Search for the cell housing the specified text and yield its [x, y] center coordinate. 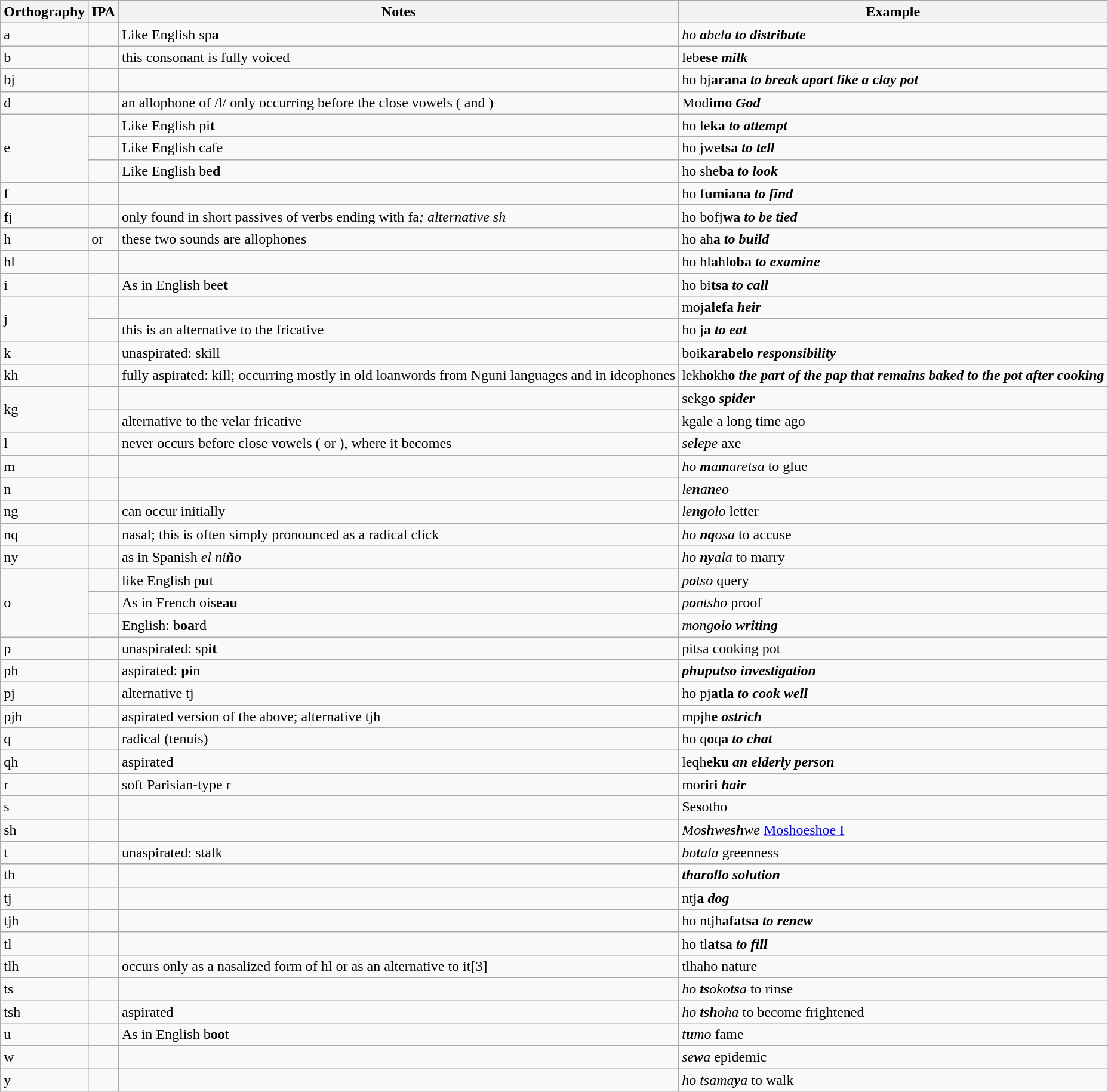
mongolo writing [893, 625]
ho jwetsa to tell [893, 148]
Modimo God [893, 103]
qh [44, 762]
a [44, 35]
ho tshoha to become frightened [893, 1012]
aspirated version of the above; alternative tjh [398, 716]
Like English pit [398, 125]
occurs only as a nasalized form of hl or as an alternative to it[3] [398, 966]
only found in short passives of verbs ending with fa; alternative sh [398, 216]
tl [44, 943]
English: board [398, 625]
q [44, 739]
tharollo solution [893, 875]
tj [44, 898]
ho ja to eat [893, 330]
tlhaho nature [893, 966]
this is an alternative to the fricative [398, 330]
ho nqosa to accuse [893, 534]
radical (tenuis) [398, 739]
Notes [398, 12]
ny [44, 557]
lebese milk [893, 57]
nasal; this is often simply pronounced as a radical click [398, 534]
h [44, 239]
ts [44, 989]
ho bitsa to call [893, 285]
this consonant is fully voiced [398, 57]
Like English spa [398, 35]
As in English boot [398, 1035]
f [44, 193]
hl [44, 262]
As in English beet [398, 285]
nq [44, 534]
p [44, 648]
ho hlahloba to examine [893, 262]
i [44, 285]
ho aha to build [893, 239]
b [44, 57]
tlh [44, 966]
ho leka to attempt [893, 125]
alternative tj [398, 694]
these two sounds are allophones [398, 239]
ng [44, 512]
boikarabelo responsibility [893, 353]
tjh [44, 921]
bj [44, 80]
moriri hair [893, 785]
t [44, 853]
mojalefa heir [893, 307]
ho bofjwa to be tied [893, 216]
Like English bed [398, 171]
m [44, 466]
e [44, 148]
selepe axe [893, 444]
tumo fame [893, 1035]
pitsa cooking pot [893, 648]
unaspirated: spit [398, 648]
phuputso investigation [893, 671]
potso query [893, 580]
like English put [398, 580]
kh [44, 376]
tsh [44, 1012]
y [44, 1080]
ho sheba to look [893, 171]
th [44, 875]
leqheku an elderly person [893, 762]
never occurs before close vowels ( or ), where it becomes [398, 444]
ph [44, 671]
Like English cafe [398, 148]
mpjhe ostrich [893, 716]
as in Spanish el niño [398, 557]
pj [44, 694]
an allophone of /l/ only occurring before the close vowels ( and ) [398, 103]
k [44, 353]
fj [44, 216]
n [44, 489]
l [44, 444]
lengolo letter [893, 512]
ho tsamaya to walk [893, 1080]
aspirated: pin [398, 671]
ho abela to distribute [893, 35]
w [44, 1057]
d [44, 103]
j [44, 319]
ho pjatla to cook well [893, 694]
botala greenness [893, 853]
o [44, 602]
lenaneo [893, 489]
IPA [104, 12]
ho ntjhafatsa to renew [893, 921]
ho tsokotsa to rinse [893, 989]
sewa epidemic [893, 1057]
pjh [44, 716]
pontsho proof [893, 602]
u [44, 1035]
Moshweshwe Moshoeshoe I [893, 830]
ho bjarana to break apart like a clay pot [893, 80]
kg [44, 410]
can occur initially [398, 512]
lekhokho the part of the pap that remains baked to the pot after cooking [893, 376]
unaspirated: skill [398, 353]
kgale a long time ago [893, 421]
As in French oiseau [398, 602]
or [104, 239]
r [44, 785]
unaspirated: stalk [398, 853]
ntja dog [893, 898]
alternative to the velar fricative [398, 421]
ho qoqa to chat [893, 739]
Orthography [44, 12]
s [44, 807]
fully aspirated: kill; occurring mostly in old loanwords from Nguni languages and in ideophones [398, 376]
ho fumiana to find [893, 193]
ho mamaretsa to glue [893, 466]
sekgo spider [893, 398]
Sesotho [893, 807]
ho tlatsa to fill [893, 943]
Example [893, 12]
sh [44, 830]
soft Parisian-type r [398, 785]
ho nyala to marry [893, 557]
